From the cell containing the given text, extract its center point as [x, y] coordinate. 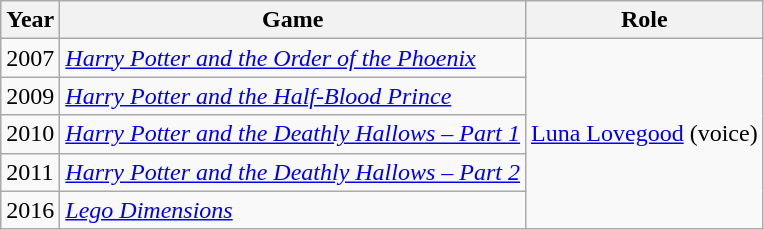
2011 [30, 172]
Harry Potter and the Deathly Hallows – Part 2 [293, 172]
2016 [30, 210]
2010 [30, 134]
Luna Lovegood (voice) [645, 134]
Year [30, 20]
Harry Potter and the Half-Blood Prince [293, 96]
Harry Potter and the Deathly Hallows – Part 1 [293, 134]
Harry Potter and the Order of the Phoenix [293, 58]
2007 [30, 58]
Role [645, 20]
Game [293, 20]
2009 [30, 96]
Lego Dimensions [293, 210]
